Output the [X, Y] coordinate of the center of the cell containing the given text.  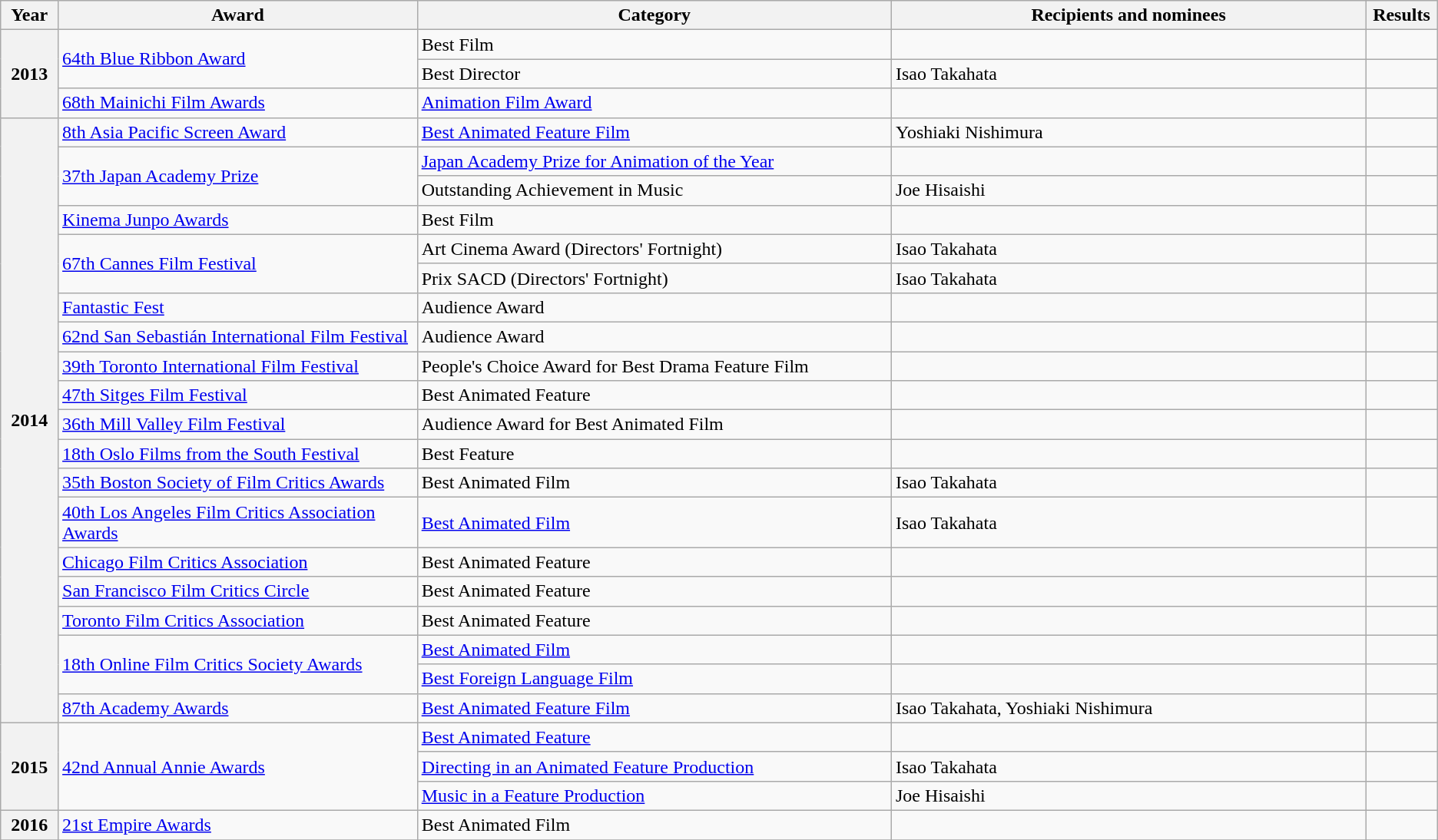
42nd Annual Annie Awards [238, 766]
21st Empire Awards [238, 825]
Prix SACD (Directors' Fortnight) [654, 278]
47th Sitges Film Festival [238, 395]
8th Asia Pacific Screen Award [238, 132]
Chicago Film Critics Association [238, 562]
2015 [29, 766]
Toronto Film Critics Association [238, 620]
67th Cannes Film Festival [238, 263]
Music in a Feature Production [654, 795]
37th Japan Academy Prize [238, 176]
18th Oslo Films from the South Festival [238, 454]
68th Mainichi Film Awards [238, 103]
Isao Takahata, Yoshiaki Nishimura [1128, 708]
Fantastic Fest [238, 307]
Best Feature [654, 454]
2013 [29, 74]
36th Mill Valley Film Festival [238, 425]
87th Academy Awards [238, 708]
Japan Academy Prize for Animation of the Year [654, 161]
Kinema Junpo Awards [238, 220]
18th Online Film Critics Society Awards [238, 664]
Year [29, 15]
64th Blue Ribbon Award [238, 59]
39th Toronto International Film Festival [238, 366]
35th Boston Society of Film Critics Awards [238, 483]
San Francisco Film Critics Circle [238, 591]
40th Los Angeles Film Critics Association Awards [238, 522]
Outstanding Achievement in Music [654, 190]
Directing in an Animated Feature Production [654, 766]
Results [1402, 15]
Audience Award for Best Animated Film [654, 425]
2014 [29, 420]
Yoshiaki Nishimura [1128, 132]
Award [238, 15]
Animation Film Award [654, 103]
Best Director [654, 74]
Best Foreign Language Film [654, 679]
62nd San Sebastián International Film Festival [238, 336]
Category [654, 15]
People's Choice Award for Best Drama Feature Film [654, 366]
Art Cinema Award (Directors' Fortnight) [654, 249]
Recipients and nominees [1128, 15]
2016 [29, 825]
